Scan for the cell matching the given text and deliver its [X, Y] coordinate at center. 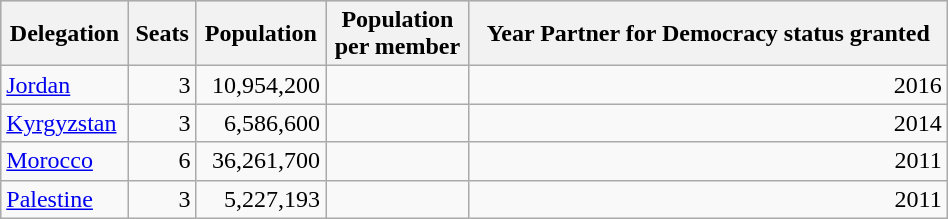
2016 [708, 85]
Population [260, 34]
Jordan [65, 85]
5,227,193 [260, 199]
2014 [708, 123]
6 [162, 161]
Year Partner for Democracy status granted [708, 34]
10,954,200 [260, 85]
Morocco [65, 161]
36,261,700 [260, 161]
Populationper member [398, 34]
Palestine [65, 199]
6,586,600 [260, 123]
Kyrgyzstan [65, 123]
Delegation [65, 34]
Seats [162, 34]
